Identify which cell holds the provided text, then report its (X, Y) central coordinate. 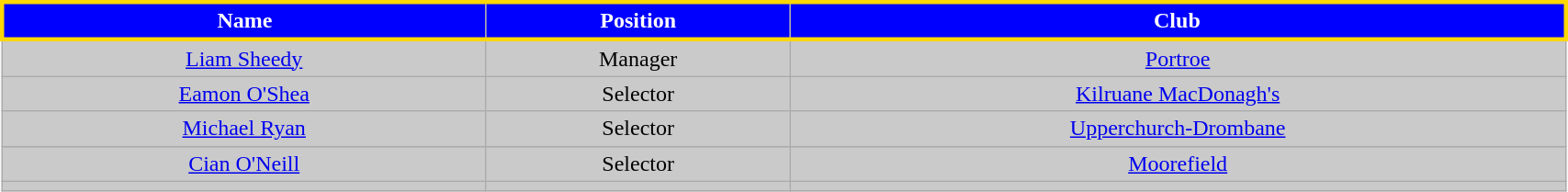
Liam Sheedy (244, 58)
Upperchurch-Drombane (1178, 129)
Name (244, 20)
Cian O'Neill (244, 164)
Manager (637, 58)
Club (1178, 20)
Portroe (1178, 58)
Moorefield (1178, 164)
Kilruane MacDonagh's (1178, 94)
Eamon O'Shea (244, 94)
Michael Ryan (244, 129)
Position (637, 20)
